Capture the cell that displays the provided text and extract its (x, y) central coordinate. 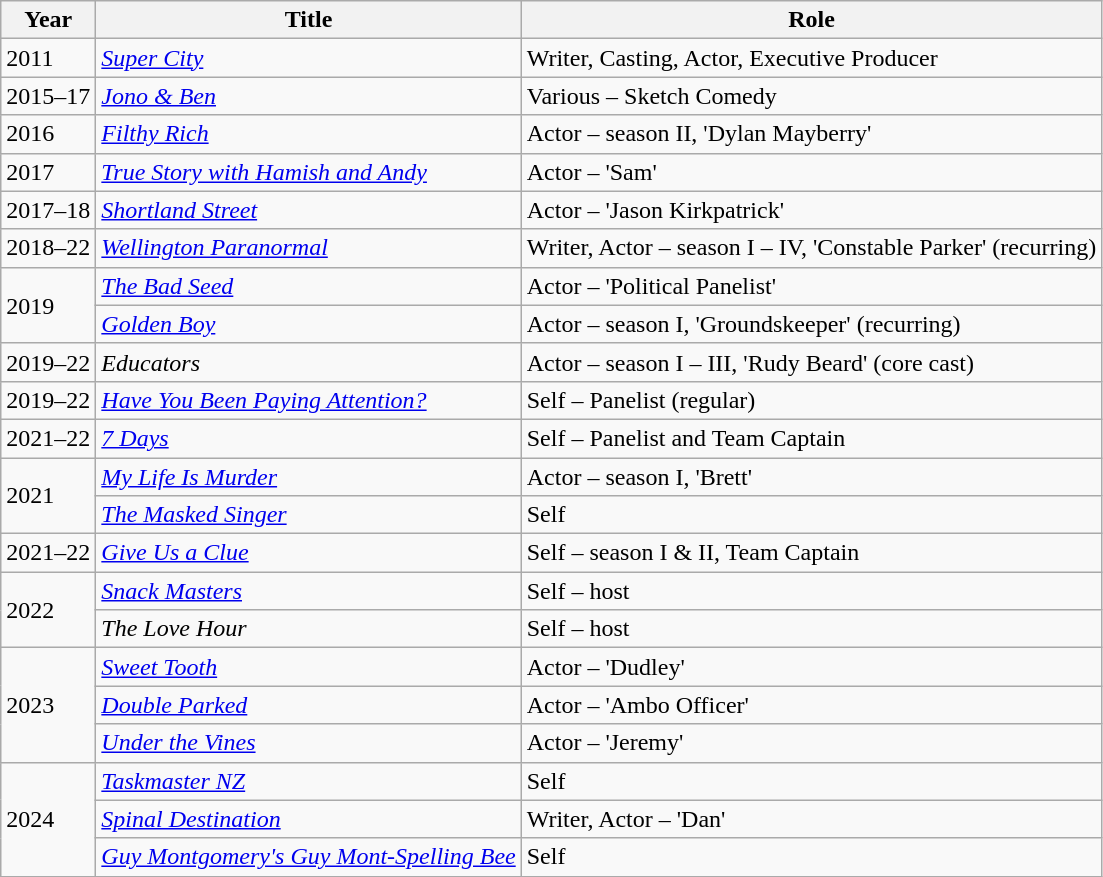
Golden Boy (308, 324)
Filthy Rich (308, 134)
Various – Sketch Comedy (811, 96)
Actor – season I, 'Groundskeeper' (recurring) (811, 324)
2017 (48, 172)
Writer, Casting, Actor, Executive Producer (811, 58)
2015–17 (48, 96)
Under the Vines (308, 743)
Actor – 'Jason Kirkpatrick' (811, 210)
2011 (48, 58)
2019 (48, 305)
Double Parked (308, 705)
The Masked Singer (308, 515)
7 Days (308, 438)
Guy Montgomery's Guy Mont-Spelling Bee (308, 857)
Actor – season II, 'Dylan Mayberry' (811, 134)
Actor – 'Political Panelist' (811, 286)
Sweet Tooth (308, 667)
Actor – season I, 'Brett' (811, 477)
Actor – 'Jeremy' (811, 743)
2022 (48, 610)
Actor – season I – III, 'Rudy Beard' (core cast) (811, 362)
The Love Hour (308, 629)
Give Us a Clue (308, 553)
Actor – 'Dudley' (811, 667)
Title (308, 20)
Actor – 'Sam' (811, 172)
Self – season I & II, Team Captain (811, 553)
Role (811, 20)
My Life Is Murder (308, 477)
Educators (308, 362)
Actor – 'Ambo Officer' (811, 705)
Super City (308, 58)
Taskmaster NZ (308, 781)
Wellington Paranormal (308, 248)
Have You Been Paying Attention? (308, 400)
The Bad Seed (308, 286)
Writer, Actor – 'Dan' (811, 819)
2018–22 (48, 248)
Jono & Ben (308, 96)
Writer, Actor – season I – IV, 'Constable Parker' (recurring) (811, 248)
2024 (48, 819)
Spinal Destination (308, 819)
2021 (48, 496)
Self – Panelist (regular) (811, 400)
Year (48, 20)
True Story with Hamish and Andy (308, 172)
2023 (48, 705)
Shortland Street (308, 210)
2016 (48, 134)
Snack Masters (308, 591)
Self – Panelist and Team Captain (811, 438)
2017–18 (48, 210)
